For the text-containing cell, return its midpoint in [X, Y] coordinate format. 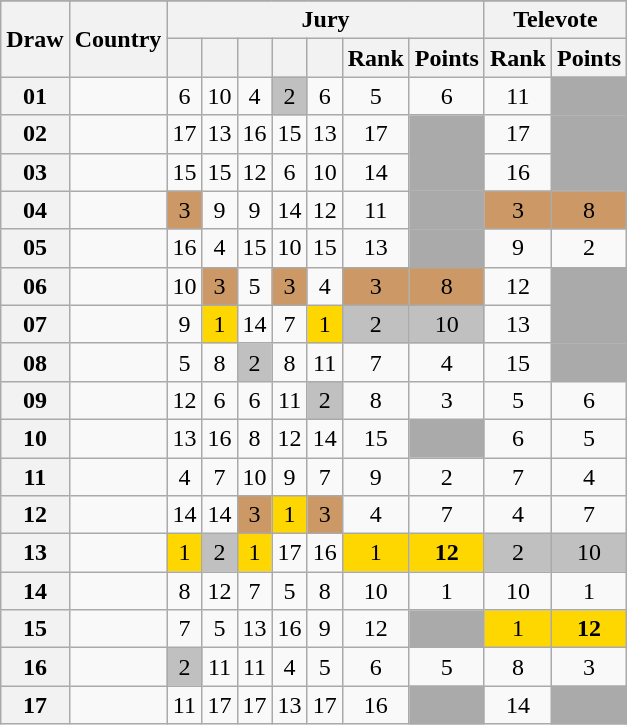
Jury [326, 20]
08 [35, 362]
09 [35, 400]
Draw [35, 39]
02 [35, 134]
05 [35, 248]
03 [35, 172]
06 [35, 286]
Televote [555, 20]
Country [118, 39]
07 [35, 324]
04 [35, 210]
01 [35, 96]
